Identify which cell holds the provided text, then report its (X, Y) central coordinate. 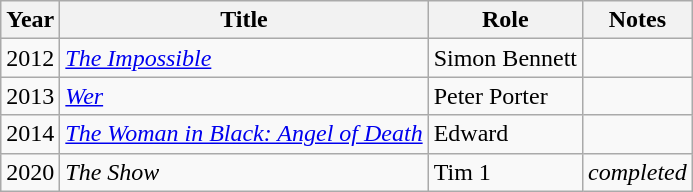
2012 (30, 58)
Wer (244, 96)
Simon Bennett (505, 58)
Year (30, 20)
Tim 1 (505, 172)
completed (638, 172)
Peter Porter (505, 96)
2014 (30, 134)
2020 (30, 172)
Edward (505, 134)
Title (244, 20)
Notes (638, 20)
Role (505, 20)
The Impossible (244, 58)
The Woman in Black: Angel of Death (244, 134)
2013 (30, 96)
The Show (244, 172)
